Determine the (X, Y) coordinate at the center of the cell enclosing the given text.  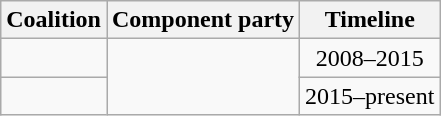
2015–present (370, 96)
Timeline (370, 20)
Component party (202, 20)
2008–2015 (370, 58)
Coalition (54, 20)
